Capture the cell that displays the provided text and extract its (x, y) central coordinate. 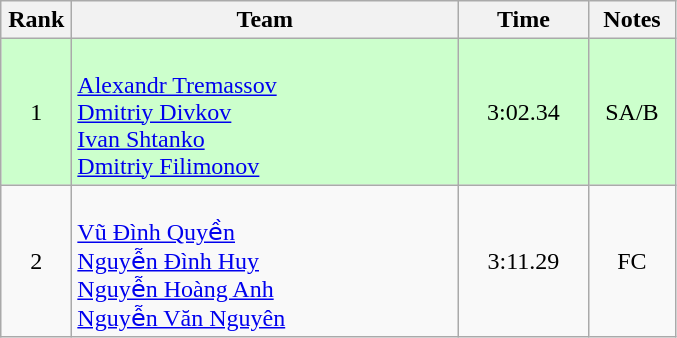
Alexandr TremassovDmitriy DivkovIvan ShtankoDmitriy Filimonov (265, 112)
Vũ Đình QuyềnNguyễn Đình HuyNguyễn Hoàng AnhNguyễn Văn Nguyên (265, 261)
SA/B (632, 112)
Rank (36, 20)
1 (36, 112)
2 (36, 261)
Team (265, 20)
Time (524, 20)
3:11.29 (524, 261)
3:02.34 (524, 112)
Notes (632, 20)
FC (632, 261)
